Provide the [X, Y] coordinate of the cell's center where the given text is located.  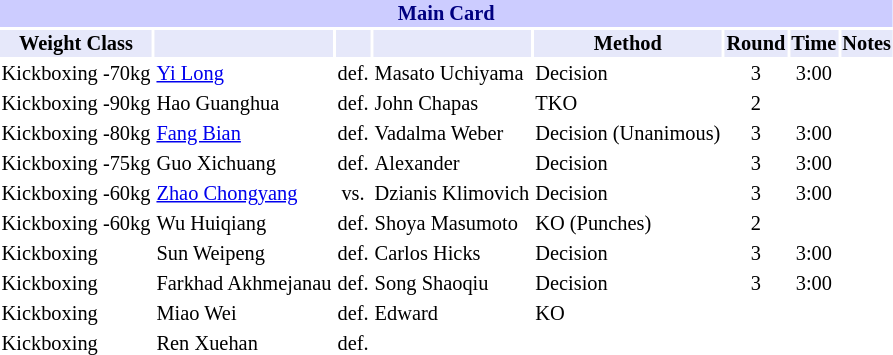
Kickboxing -75kg [76, 164]
Fang Bian [244, 134]
KO (Punches) [628, 224]
Zhao Chongyang [244, 194]
Guo Xichuang [244, 164]
Kickboxing -70kg [76, 74]
Hao Guanghua [244, 104]
Wu Huiqiang [244, 224]
Miao Wei [244, 314]
Method [628, 44]
Masato Uchiyama [452, 74]
Main Card [446, 14]
TKO [628, 104]
Carlos Hicks [452, 254]
Round [756, 44]
Shoya Masumoto [452, 224]
Kickboxing -80kg [76, 134]
Alexander [452, 164]
Time [814, 44]
Dzianis Klimovich [452, 194]
Yi Long [244, 74]
KO [628, 314]
Decision (Unanimous) [628, 134]
Sun Weipeng [244, 254]
John Chapas [452, 104]
vs. [353, 194]
Edward [452, 314]
Notes [867, 44]
Song Shaoqiu [452, 284]
Weight Class [76, 44]
Farkhad Akhmejanau [244, 284]
Vadalma Weber [452, 134]
Kickboxing -90kg [76, 104]
